From the cell containing the given text, extract its center point as [X, Y] coordinate. 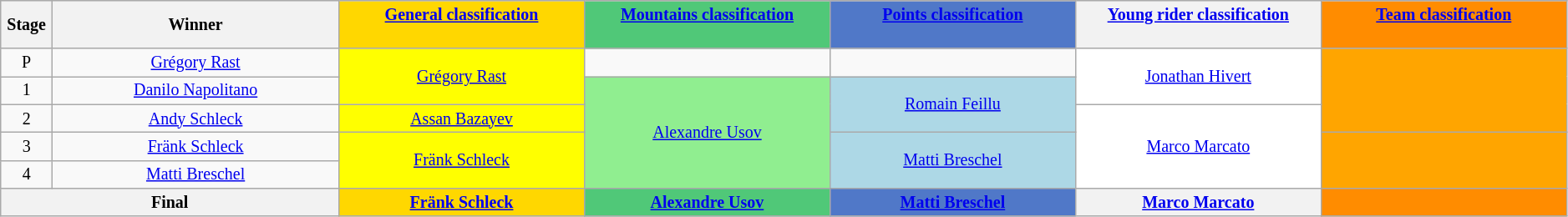
General classification [462, 25]
Points classification [952, 25]
Winner [195, 25]
Jonathan Hivert [1198, 77]
Romain Feillu [952, 105]
Team classification [1444, 25]
P [27, 63]
1 [27, 90]
3 [27, 147]
4 [27, 174]
Andy Schleck [195, 119]
Final [170, 202]
Mountains classification [707, 25]
Stage [27, 25]
Danilo Napolitano [195, 90]
2 [27, 119]
Assan Bazayev [462, 119]
Young rider classification [1198, 25]
